Search for the cell housing the specified text and yield its (x, y) center coordinate. 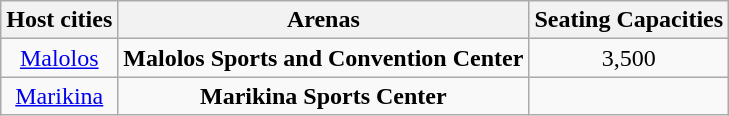
Malolos Sports and Convention Center (324, 58)
Host cities (60, 20)
Malolos (60, 58)
3,500 (629, 58)
Arenas (324, 20)
Seating Capacities (629, 20)
Marikina Sports Center (324, 96)
Marikina (60, 96)
